Search for the cell housing the specified text and yield its [X, Y] center coordinate. 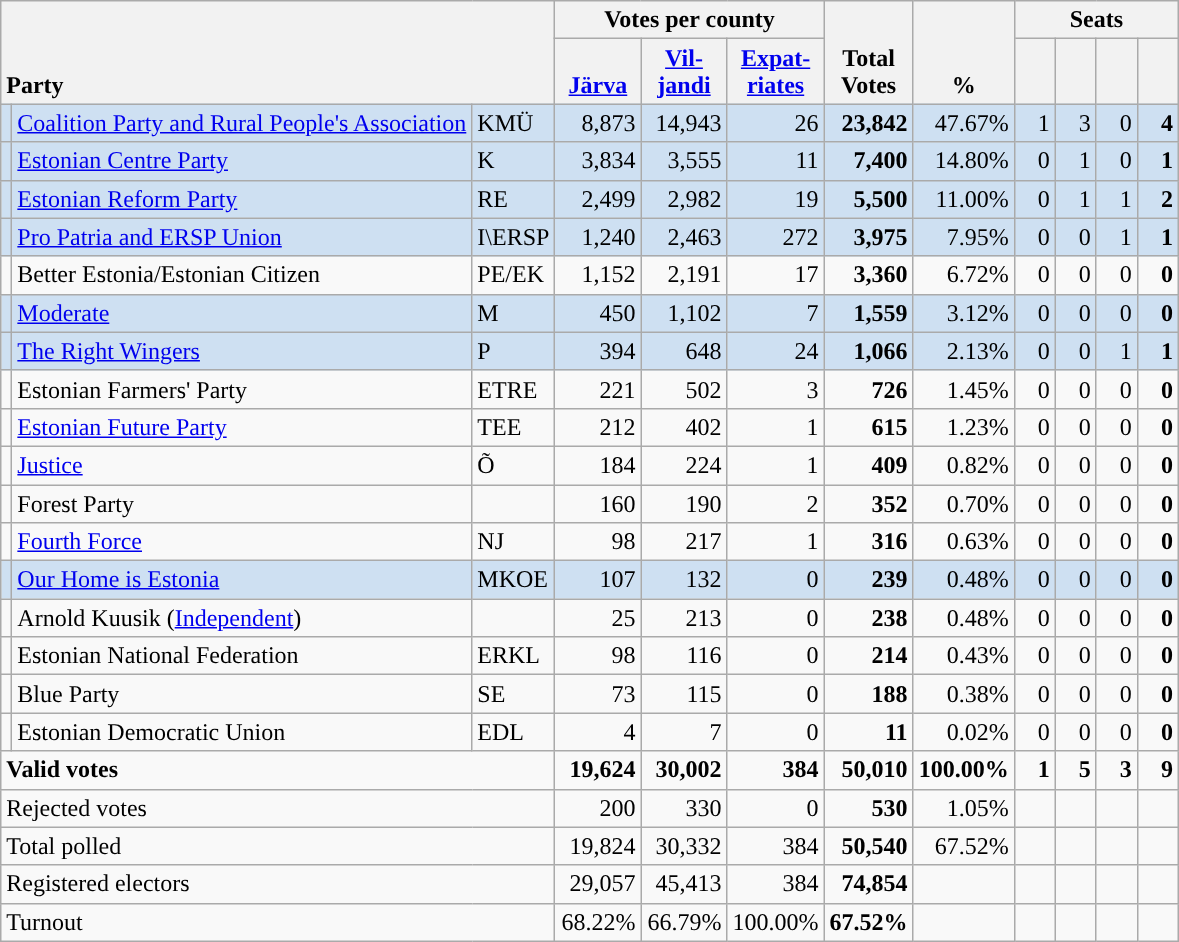
19,624 [598, 770]
9 [1158, 770]
3,834 [598, 161]
1.23% [964, 427]
50,540 [868, 846]
0.02% [964, 732]
3,360 [868, 275]
73 [598, 694]
Arnold Kuusik (Independent) [242, 618]
68.22% [598, 922]
Estonian Reform Party [242, 199]
MKOE [514, 580]
26 [776, 123]
530 [868, 808]
3,975 [868, 237]
14,943 [684, 123]
Fourth Force [242, 542]
23,842 [868, 123]
29,057 [598, 884]
0.82% [964, 465]
30,002 [684, 770]
648 [684, 351]
K [514, 161]
6.72% [964, 275]
0.63% [964, 542]
116 [684, 656]
188 [868, 694]
25 [598, 618]
Justice [242, 465]
2,982 [684, 199]
7.95% [964, 237]
30,332 [684, 846]
726 [868, 389]
5 [1076, 770]
1,559 [868, 313]
Järva [598, 72]
1,066 [868, 351]
EDL [514, 732]
0.70% [964, 503]
214 [868, 656]
Moderate [242, 313]
212 [598, 427]
213 [684, 618]
132 [684, 580]
217 [684, 542]
200 [598, 808]
17 [776, 275]
RE [514, 199]
238 [868, 618]
2,499 [598, 199]
Our Home is Estonia [242, 580]
1,102 [684, 313]
1.45% [964, 389]
1.05% [964, 808]
NJ [514, 542]
3,555 [684, 161]
P [514, 351]
2.13% [964, 351]
394 [598, 351]
TEE [514, 427]
107 [598, 580]
ETRE [514, 389]
I\ERSP [514, 237]
450 [598, 313]
Estonian Farmers' Party [242, 389]
Forest Party [242, 503]
24 [776, 351]
Estonian Future Party [242, 427]
Turnout [278, 922]
352 [868, 503]
14.80% [964, 161]
Total Votes [868, 52]
Coalition Party and Rural People's Association [242, 123]
Õ [514, 465]
2,191 [684, 275]
M [514, 313]
221 [598, 389]
8,873 [598, 123]
11.00% [964, 199]
47.67% [964, 123]
Estonian Democratic Union [242, 732]
5,500 [868, 199]
502 [684, 389]
330 [684, 808]
115 [684, 694]
Better Estonia/Estonian Citizen [242, 275]
The Right Wingers [242, 351]
SE [514, 694]
Party [278, 52]
0.38% [964, 694]
Valid votes [278, 770]
Expat- riates [776, 72]
Votes per county [690, 20]
316 [868, 542]
Pro Patria and ERSP Union [242, 237]
7,400 [868, 161]
19 [776, 199]
239 [868, 580]
% [964, 52]
1,240 [598, 237]
Vil- jandi [684, 72]
45,413 [684, 884]
402 [684, 427]
ERKL [514, 656]
409 [868, 465]
160 [598, 503]
0.43% [964, 656]
190 [684, 503]
50,010 [868, 770]
19,824 [598, 846]
Registered electors [278, 884]
KMÜ [514, 123]
2,463 [684, 237]
PE/EK [514, 275]
74,854 [868, 884]
184 [598, 465]
Rejected votes [278, 808]
66.79% [684, 922]
615 [868, 427]
Total polled [278, 846]
272 [776, 237]
Estonian National Federation [242, 656]
Seats [1096, 20]
1,152 [598, 275]
Estonian Centre Party [242, 161]
3.12% [964, 313]
Blue Party [242, 694]
224 [684, 465]
